From the cell containing the given text, extract its center point as (X, Y) coordinate. 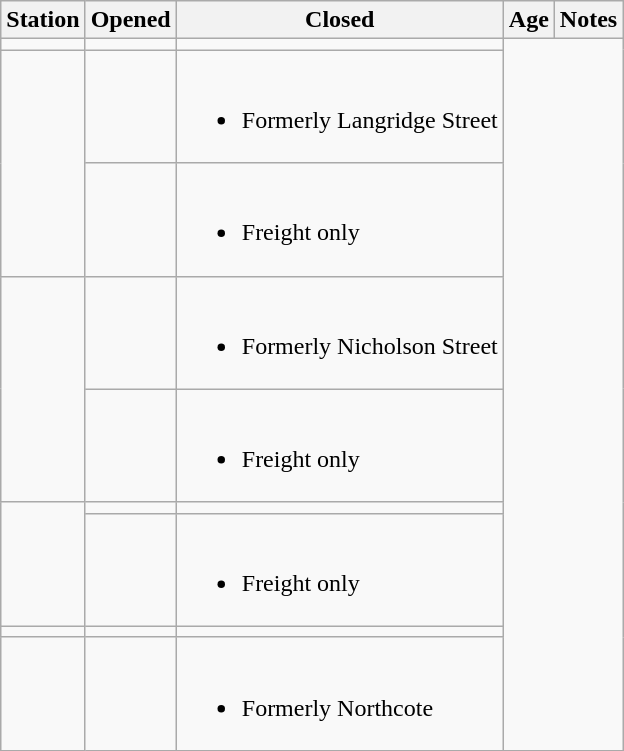
Station (43, 20)
Notes (588, 20)
Formerly Nicholson Street (340, 332)
Formerly Northcote (340, 694)
Age (528, 20)
Formerly Langridge Street (340, 106)
Closed (340, 20)
Opened (130, 20)
